Locate the cell with the specified text and output its (x, y) center coordinate. 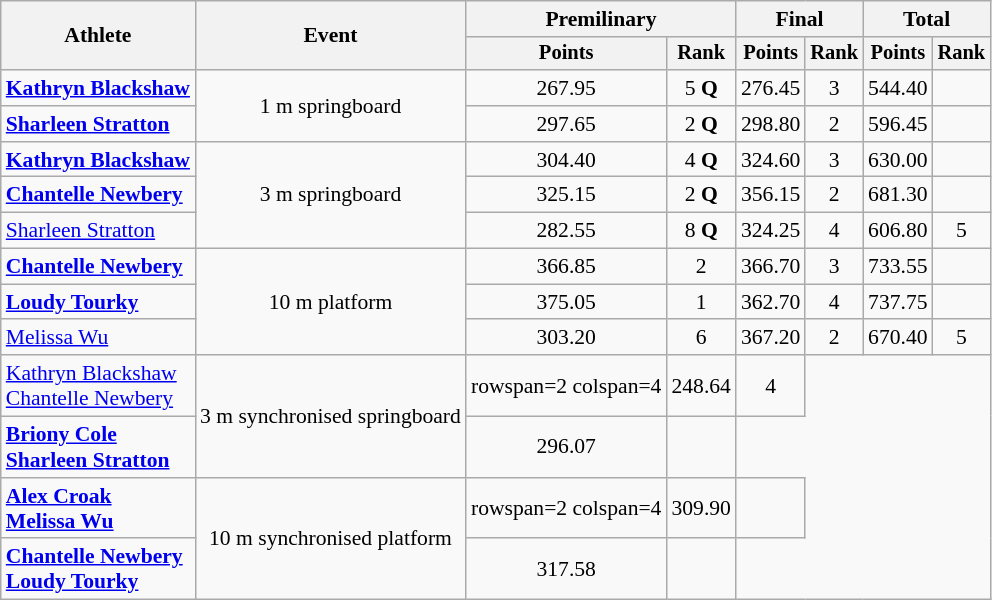
3 m synchronised springboard (330, 416)
3 m springboard (330, 196)
10 m synchronised platform (330, 539)
Final (800, 19)
737.75 (898, 302)
367.20 (770, 338)
325.15 (566, 195)
1 (700, 302)
670.40 (898, 338)
324.25 (770, 231)
324.60 (770, 160)
Briony ColeSharleen Stratton (98, 448)
298.80 (770, 124)
356.15 (770, 195)
6 (700, 338)
Premilinary (601, 19)
Chantelle NewberyLoudy Tourky (98, 570)
304.40 (566, 160)
1 m springboard (330, 106)
309.90 (700, 508)
8 Q (700, 231)
Loudy Tourky (98, 302)
Athlete (98, 36)
Kathryn BlackshawChantelle Newbery (98, 386)
596.45 (898, 124)
282.55 (566, 231)
362.70 (770, 302)
606.80 (898, 231)
4 Q (700, 160)
10 m platform (330, 302)
303.20 (566, 338)
733.55 (898, 267)
Event (330, 36)
630.00 (898, 160)
681.30 (898, 195)
366.85 (566, 267)
366.70 (770, 267)
248.64 (700, 386)
Total (926, 19)
544.40 (898, 88)
Melissa Wu (98, 338)
5 Q (700, 88)
Alex CroakMelissa Wu (98, 508)
297.65 (566, 124)
267.95 (566, 88)
317.58 (566, 570)
375.05 (566, 302)
276.45 (770, 88)
296.07 (566, 448)
